Detect which cell encompasses the target text, then output its (X, Y) center coordinate. 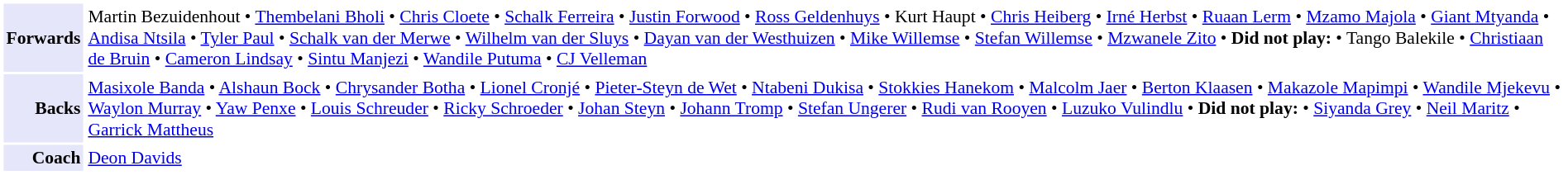
Deon Davids (825, 158)
Forwards (43, 37)
Coach (43, 158)
Backs (43, 108)
